Determine the (x, y) coordinate at the center of the cell enclosing the given text.  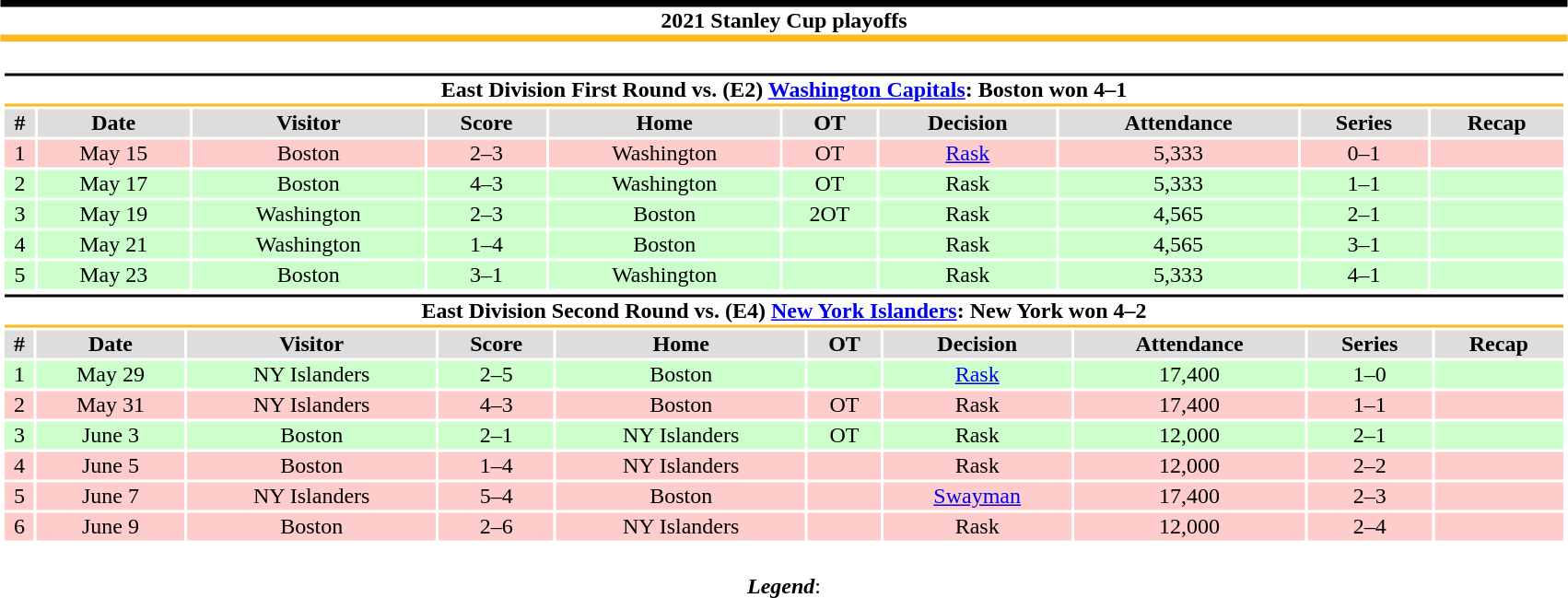
4–1 (1363, 276)
June 9 (111, 526)
East Division First Round vs. (E2) Washington Capitals: Boston won 4–1 (783, 90)
June 3 (111, 436)
May 19 (114, 215)
June 5 (111, 465)
2–6 (496, 526)
2–4 (1370, 526)
June 7 (111, 497)
May 31 (111, 405)
2–5 (496, 375)
May 15 (114, 154)
5–4 (496, 497)
May 21 (114, 244)
Swayman (977, 497)
0–1 (1363, 154)
2021 Stanley Cup playoffs (784, 20)
1–0 (1370, 375)
East Division Second Round vs. (E4) New York Islanders: New York won 4–2 (783, 311)
2–2 (1370, 465)
6 (18, 526)
May 23 (114, 276)
May 29 (111, 375)
2OT (829, 215)
May 17 (114, 183)
